Extract the [X, Y] coordinate from the center of the cell holding the provided text.  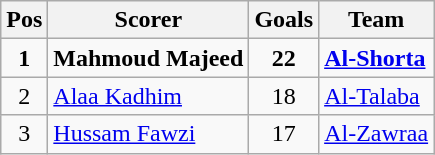
Al-Talaba [376, 96]
2 [24, 96]
Pos [24, 20]
Alaa Kadhim [148, 96]
Goals [284, 20]
3 [24, 134]
18 [284, 96]
Scorer [148, 20]
Team [376, 20]
1 [24, 58]
Hussam Fawzi [148, 134]
17 [284, 134]
Al-Shorta [376, 58]
22 [284, 58]
Mahmoud Majeed [148, 58]
Al-Zawraa [376, 134]
